From the cell containing the given text, extract its center point as (x, y) coordinate. 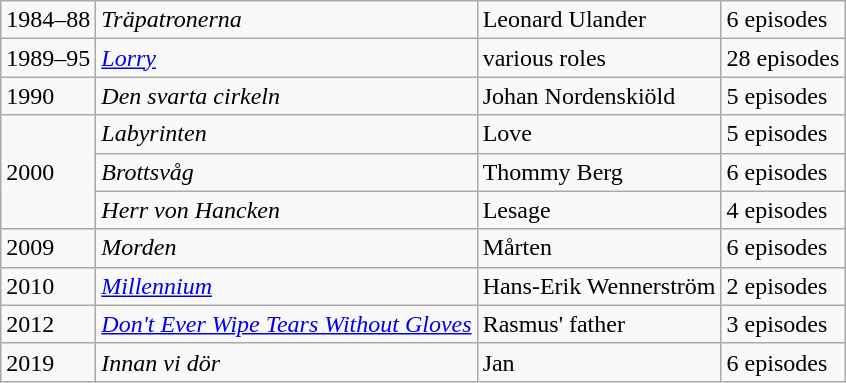
various roles (599, 58)
Labyrinten (286, 134)
Rasmus' father (599, 324)
Lorry (286, 58)
Lesage (599, 210)
2 episodes (783, 286)
2012 (48, 324)
Morden (286, 248)
2009 (48, 248)
Leonard Ulander (599, 20)
Innan vi dör (286, 362)
Millennium (286, 286)
28 episodes (783, 58)
4 episodes (783, 210)
3 episodes (783, 324)
Herr von Hancken (286, 210)
Jan (599, 362)
Thommy Berg (599, 172)
Hans-Erik Wennerström (599, 286)
Den svarta cirkeln (286, 96)
Love (599, 134)
Brottsvåg (286, 172)
Mårten (599, 248)
2000 (48, 172)
1989–95 (48, 58)
Johan Nordenskiöld (599, 96)
2010 (48, 286)
2019 (48, 362)
1990 (48, 96)
Don't Ever Wipe Tears Without Gloves (286, 324)
1984–88 (48, 20)
Träpatronerna (286, 20)
